Return (x, y) of the center of cell containing provided text 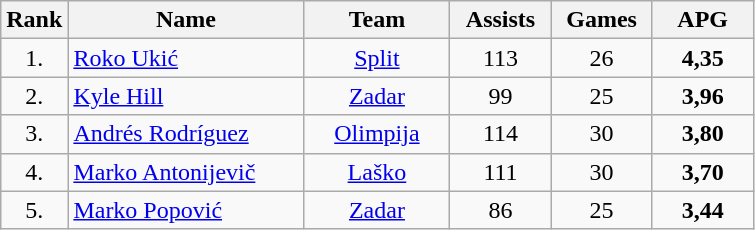
113 (500, 58)
114 (500, 134)
Split (377, 58)
4,35 (702, 58)
4. (34, 172)
Name (186, 20)
111 (500, 172)
1. (34, 58)
Olimpija (377, 134)
3,70 (702, 172)
3,96 (702, 96)
Kyle Hill (186, 96)
Roko Ukić (186, 58)
Marko Popović (186, 210)
26 (602, 58)
Marko Antonijevič (186, 172)
Assists (500, 20)
Games (602, 20)
Andrés Rodríguez (186, 134)
99 (500, 96)
APG (702, 20)
2. (34, 96)
3. (34, 134)
5. (34, 210)
3,80 (702, 134)
Laško (377, 172)
86 (500, 210)
Team (377, 20)
3,44 (702, 210)
Rank (34, 20)
